Output the [x, y] coordinate of the center of the cell containing the given text.  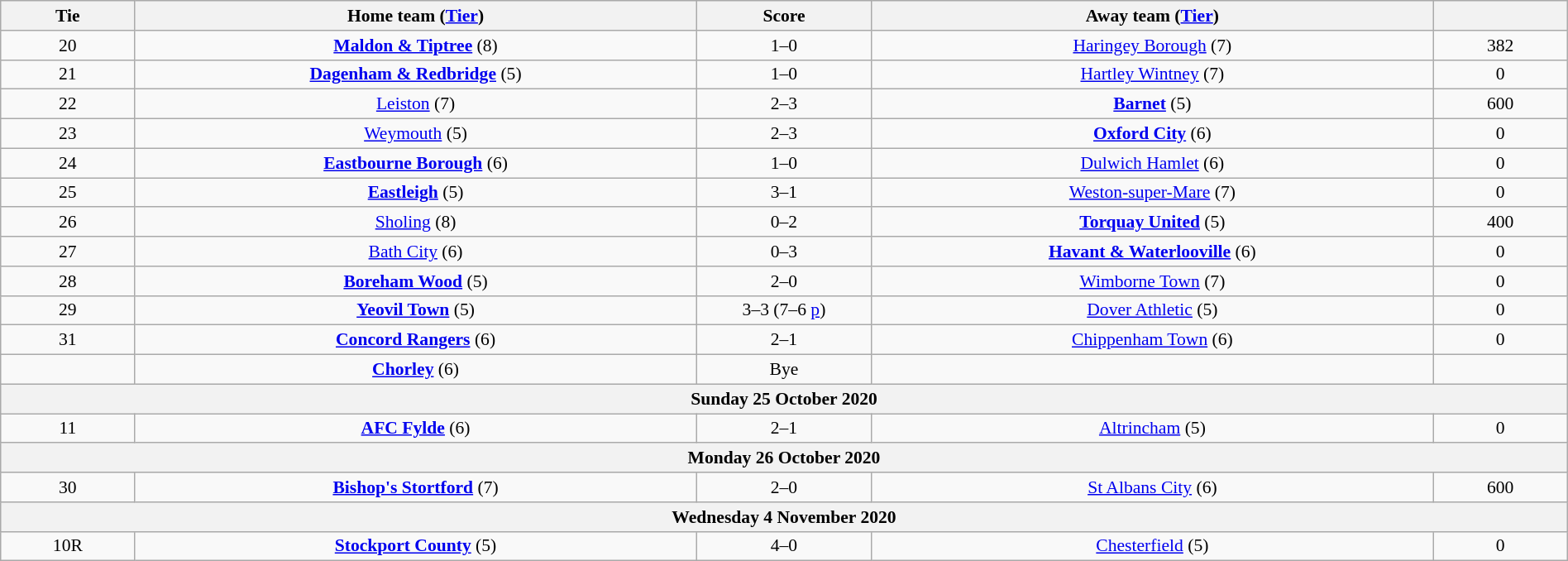
Wimborne Town (7) [1153, 281]
Score [784, 16]
Dulwich Hamlet (6) [1153, 163]
20 [68, 46]
Maldon & Tiptree (8) [415, 46]
382 [1500, 46]
23 [68, 134]
10R [68, 546]
0–2 [784, 223]
4–0 [784, 546]
Chorley (6) [415, 370]
Bye [784, 370]
Barnet (5) [1153, 104]
Stockport County (5) [415, 546]
Dagenham & Redbridge (5) [415, 74]
Monday 26 October 2020 [784, 458]
Eastbourne Borough (6) [415, 163]
Havant & Waterlooville (6) [1153, 252]
27 [68, 252]
Bishop's Stortford (7) [415, 487]
Chesterfield (5) [1153, 546]
Weston-super-Mare (7) [1153, 193]
24 [68, 163]
Sholing (8) [415, 223]
26 [68, 223]
St Albans City (6) [1153, 487]
11 [68, 429]
Away team (Tier) [1153, 16]
31 [68, 340]
22 [68, 104]
29 [68, 310]
Haringey Borough (7) [1153, 46]
28 [68, 281]
AFC Fylde (6) [415, 429]
Home team (Tier) [415, 16]
400 [1500, 223]
3–3 (7–6 p) [784, 310]
Altrincham (5) [1153, 429]
Chippenham Town (6) [1153, 340]
0–3 [784, 252]
Hartley Wintney (7) [1153, 74]
Boreham Wood (5) [415, 281]
25 [68, 193]
Tie [68, 16]
21 [68, 74]
Eastleigh (5) [415, 193]
Bath City (6) [415, 252]
Sunday 25 October 2020 [784, 399]
Wednesday 4 November 2020 [784, 517]
Torquay United (5) [1153, 223]
Dover Athletic (5) [1153, 310]
Yeovil Town (5) [415, 310]
Leiston (7) [415, 104]
Concord Rangers (6) [415, 340]
30 [68, 487]
Oxford City (6) [1153, 134]
3–1 [784, 193]
Weymouth (5) [415, 134]
